For the text-containing cell, return its midpoint in [X, Y] coordinate format. 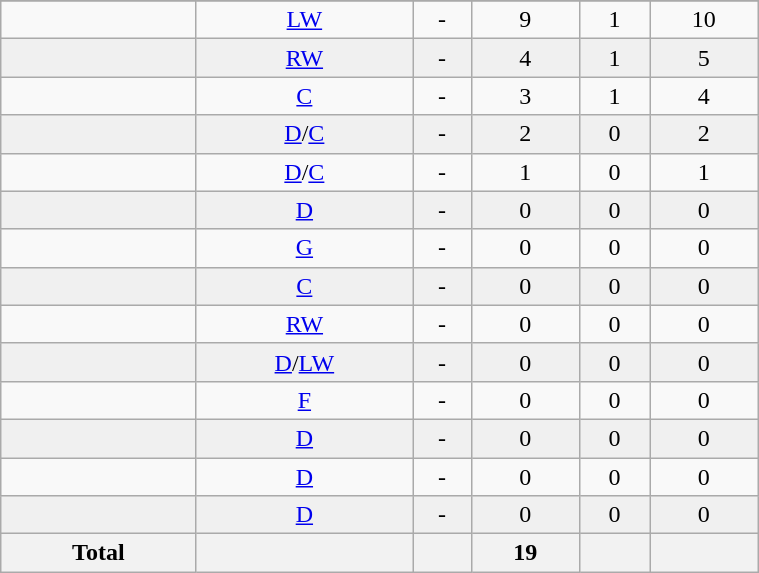
G [304, 248]
3 [525, 96]
LW [304, 20]
Total [98, 553]
10 [704, 20]
5 [704, 58]
9 [525, 20]
F [304, 400]
19 [525, 553]
D/LW [304, 362]
